For the text-containing cell, return its midpoint in (X, Y) coordinate format. 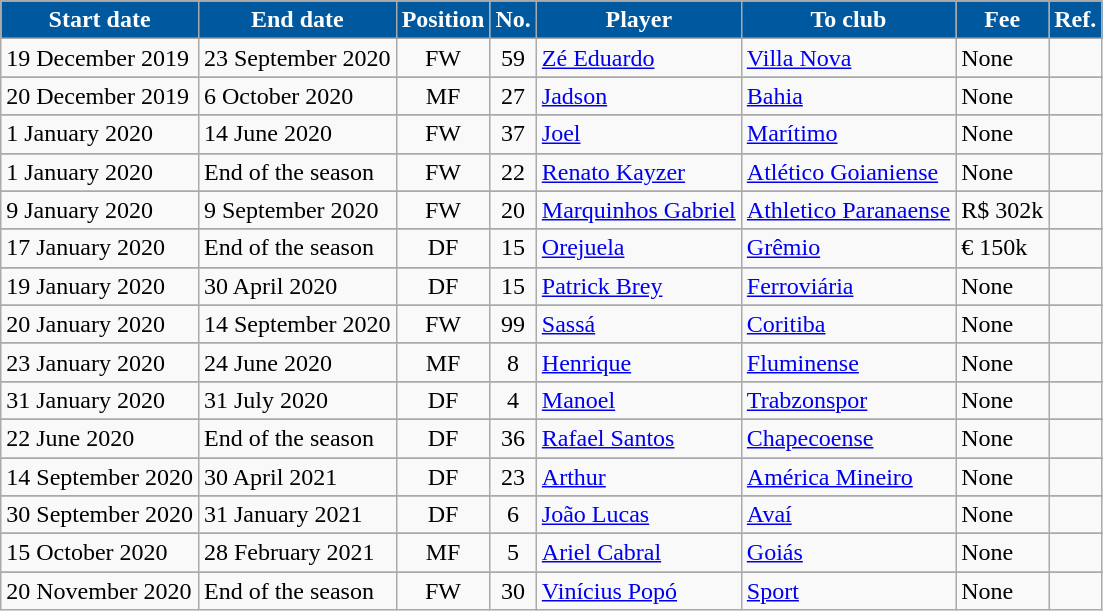
20 January 2020 (100, 324)
Arthur (638, 477)
9 September 2020 (297, 210)
Villa Nova (848, 58)
Start date (100, 20)
Jadson (638, 96)
4 (513, 400)
15 October 2020 (100, 553)
28 February 2021 (297, 553)
R$ 302k (1002, 210)
59 (513, 58)
Atlético Goianiense (848, 172)
Marítimo (848, 134)
Sport (848, 591)
Grêmio (848, 248)
Henrique (638, 362)
30 September 2020 (100, 515)
20 (513, 210)
Patrick Brey (638, 286)
Fee (1002, 20)
22 (513, 172)
Chapecoense (848, 438)
Ariel Cabral (638, 553)
30 April 2020 (297, 286)
Player (638, 20)
6 (513, 515)
22 June 2020 (100, 438)
Zé Eduardo (638, 58)
99 (513, 324)
América Mineiro (848, 477)
8 (513, 362)
Rafael Santos (638, 438)
Fluminense (848, 362)
23 September 2020 (297, 58)
30 (513, 591)
Manoel (638, 400)
Renato Kayzer (638, 172)
To club (848, 20)
20 November 2020 (100, 591)
31 July 2020 (297, 400)
Orejuela (638, 248)
Ref. (1076, 20)
27 (513, 96)
17 January 2020 (100, 248)
Marquinhos Gabriel (638, 210)
9 January 2020 (100, 210)
6 October 2020 (297, 96)
14 June 2020 (297, 134)
Athletico Paranaense (848, 210)
Sassá (638, 324)
23 January 2020 (100, 362)
23 (513, 477)
Vinícius Popó (638, 591)
19 December 2019 (100, 58)
Bahia (848, 96)
31 January 2021 (297, 515)
37 (513, 134)
Trabzonspor (848, 400)
19 January 2020 (100, 286)
24 June 2020 (297, 362)
End date (297, 20)
Coritiba (848, 324)
João Lucas (638, 515)
Avaí (848, 515)
31 January 2020 (100, 400)
Joel (638, 134)
€ 150k (1002, 248)
5 (513, 553)
36 (513, 438)
20 December 2019 (100, 96)
Goiás (848, 553)
30 April 2021 (297, 477)
Position (443, 20)
Ferroviária (848, 286)
No. (513, 20)
